Detect which cell encompasses the target text, then output its (X, Y) center coordinate. 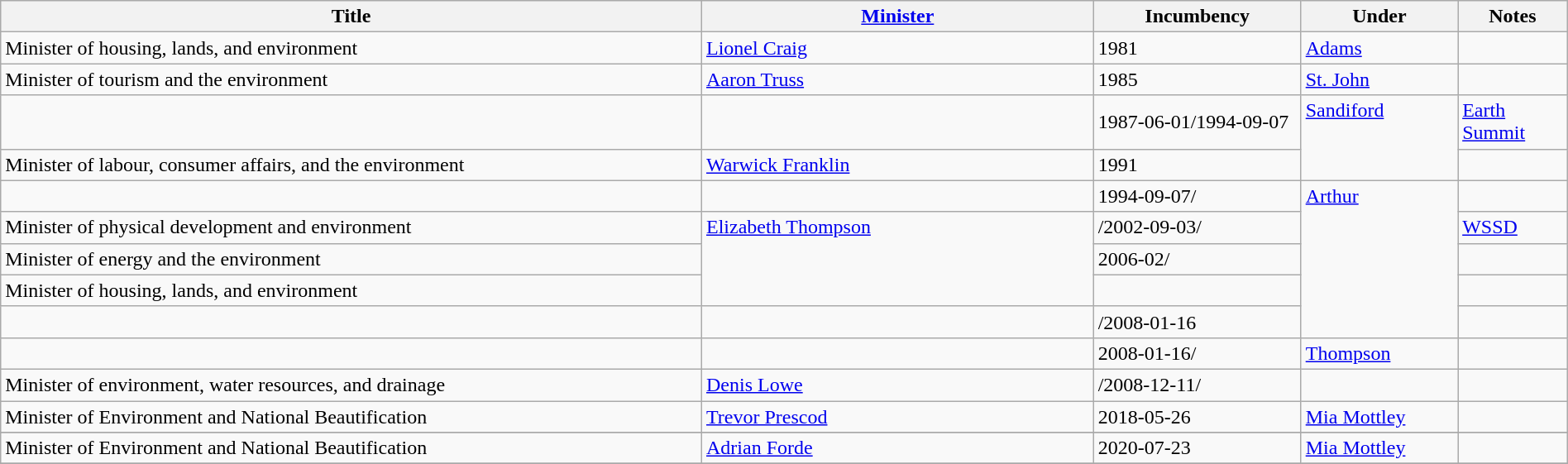
/2008-12-11/ (1198, 385)
/2002-09-03/ (1198, 227)
1981 (1198, 48)
Adrian Forde (898, 448)
Title (351, 17)
2018-05-26 (1198, 416)
Incumbency (1198, 17)
1994-09-07/ (1198, 196)
2008-01-16/ (1198, 353)
Minister of labour, consumer affairs, and the environment (351, 165)
2020-07-23 (1198, 448)
WSSD (1513, 227)
Adams (1379, 48)
Sandiford (1379, 137)
2006-02/ (1198, 259)
Aaron Truss (898, 79)
1985 (1198, 79)
Warwick Franklin (898, 165)
Elizabeth Thompson (898, 259)
1991 (1198, 165)
/2008-01-16 (1198, 322)
Lionel Craig (898, 48)
Minister of tourism and the environment (351, 79)
Trevor Prescod (898, 416)
Minister of environment, water resources, and drainage (351, 385)
Minister (898, 17)
Minister of physical development and environment (351, 227)
Denis Lowe (898, 385)
Under (1379, 17)
Arthur (1379, 259)
Earth Summit (1513, 122)
Thompson (1379, 353)
Minister of energy and the environment (351, 259)
St. John (1379, 79)
1987-06-01/1994-09-07 (1198, 122)
Notes (1513, 17)
